Pinpoint the cell where the given text exists, returning its [X, Y] midpoint coordinate. 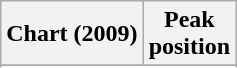
Peakposition [189, 34]
Chart (2009) [72, 34]
